Scan for the cell matching the given text and deliver its (X, Y) coordinate at center. 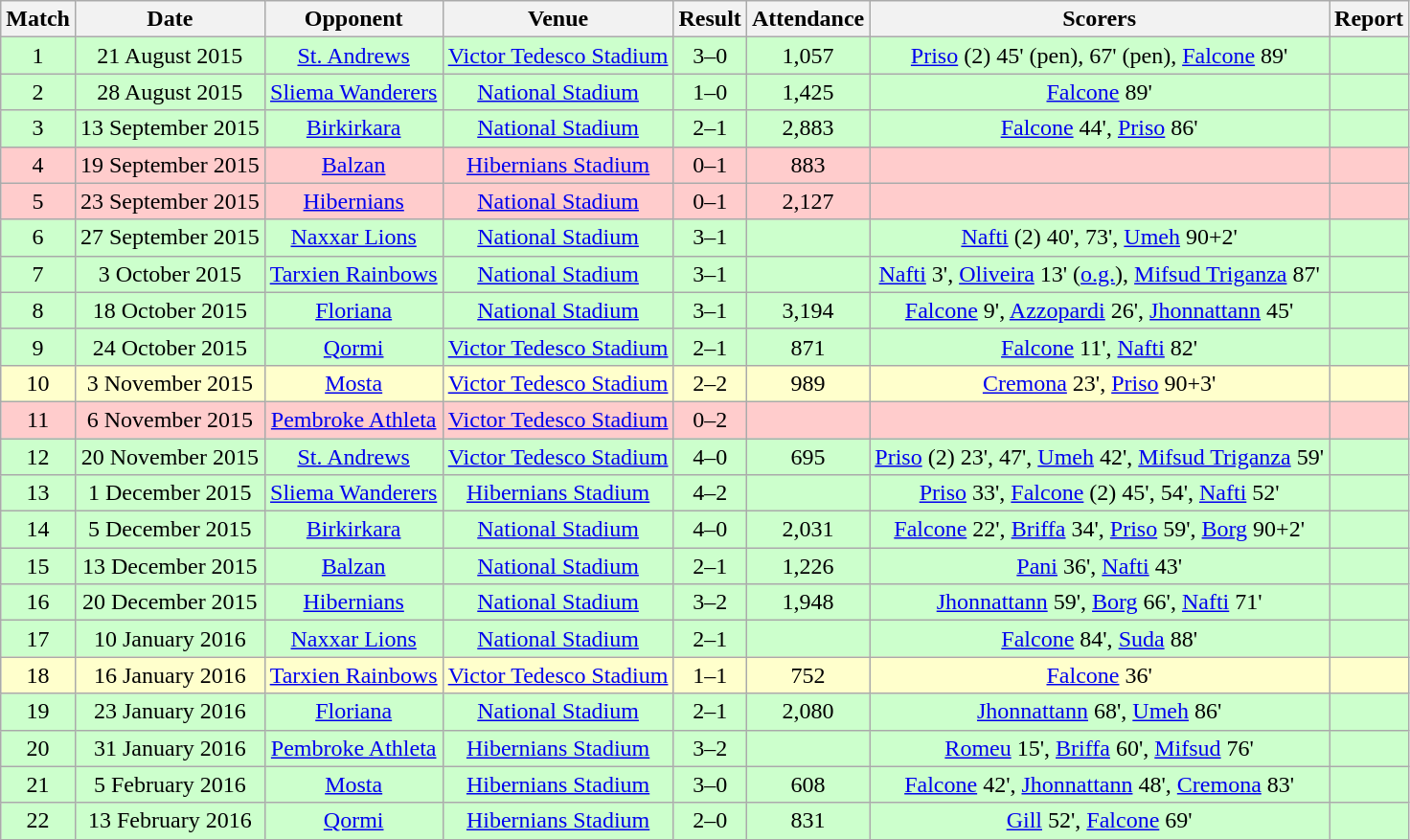
1,057 (807, 56)
Jhonnattann 68', Umeh 86' (1100, 712)
Match (38, 19)
1–1 (710, 675)
10 January 2016 (170, 639)
Priso (2) 23', 47', Umeh 42', Mifsud Triganza 59' (1100, 457)
608 (807, 784)
1,948 (807, 602)
20 (38, 748)
21 August 2015 (170, 56)
22 (38, 821)
695 (807, 457)
15 (38, 566)
21 (38, 784)
3 November 2015 (170, 383)
20 November 2015 (170, 457)
5 December 2015 (170, 530)
Result (710, 19)
Falcone 36' (1100, 675)
Falcone 89' (1100, 92)
3 (38, 128)
7 (38, 274)
883 (807, 165)
18 (38, 675)
Jhonnattann 59', Borg 66', Nafti 71' (1100, 602)
2–2 (710, 383)
Pani 36', Nafti 43' (1100, 566)
19 (38, 712)
2,031 (807, 530)
14 (38, 530)
Attendance (807, 19)
831 (807, 821)
Scorers (1100, 19)
12 (38, 457)
Date (170, 19)
2–0 (710, 821)
16 (38, 602)
13 February 2016 (170, 821)
5 February 2016 (170, 784)
10 (38, 383)
2,883 (807, 128)
23 September 2015 (170, 201)
9 (38, 347)
17 (38, 639)
13 December 2015 (170, 566)
0–2 (710, 420)
27 September 2015 (170, 238)
6 November 2015 (170, 420)
3,194 (807, 310)
Falcone 11', Nafti 82' (1100, 347)
Romeu 15', Briffa 60', Mifsud 76' (1100, 748)
4–2 (710, 493)
3 October 2015 (170, 274)
2,080 (807, 712)
Falcone 42', Jhonnattann 48', Cremona 83' (1100, 784)
5 (38, 201)
31 January 2016 (170, 748)
11 (38, 420)
1 (38, 56)
18 October 2015 (170, 310)
28 August 2015 (170, 92)
Cremona 23', Priso 90+3' (1100, 383)
Opponent (353, 19)
16 January 2016 (170, 675)
13 September 2015 (170, 128)
Falcone 84', Suda 88' (1100, 639)
13 (38, 493)
1,425 (807, 92)
1–0 (710, 92)
6 (38, 238)
2 (38, 92)
19 September 2015 (170, 165)
23 January 2016 (170, 712)
4 (38, 165)
989 (807, 383)
Falcone 22', Briffa 34', Priso 59', Borg 90+2' (1100, 530)
752 (807, 675)
Nafti (2) 40', 73', Umeh 90+2' (1100, 238)
2,127 (807, 201)
871 (807, 347)
24 October 2015 (170, 347)
1,226 (807, 566)
Falcone 9', Azzopardi 26', Jhonnattann 45' (1100, 310)
Falcone 44', Priso 86' (1100, 128)
20 December 2015 (170, 602)
8 (38, 310)
Report (1370, 19)
Nafti 3', Oliveira 13' (o.g.), Mifsud Triganza 87' (1100, 274)
Priso (2) 45' (pen), 67' (pen), Falcone 89' (1100, 56)
Gill 52', Falcone 69' (1100, 821)
Priso 33', Falcone (2) 45', 54', Nafti 52' (1100, 493)
1 December 2015 (170, 493)
Venue (557, 19)
